Locate the cell with the specified text and output its (X, Y) center coordinate. 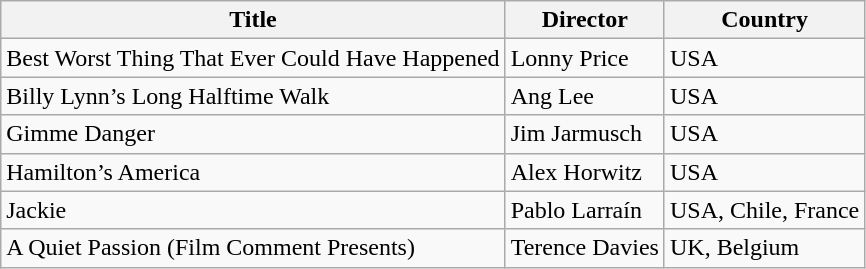
Billy Lynn’s Long Halftime Walk (253, 96)
Title (253, 20)
Jim Jarmusch (584, 134)
Lonny Price (584, 58)
Gimme Danger (253, 134)
Alex Horwitz (584, 172)
Ang Lee (584, 96)
Hamilton’s America (253, 172)
Terence Davies (584, 248)
Director (584, 20)
UK, Belgium (764, 248)
A Quiet Passion (Film Comment Presents) (253, 248)
Country (764, 20)
Jackie (253, 210)
Best Worst Thing That Ever Could Have Happened (253, 58)
USA, Chile, France (764, 210)
Pablo Larraín (584, 210)
